Output the (X, Y) coordinate of the center of the cell containing the given text.  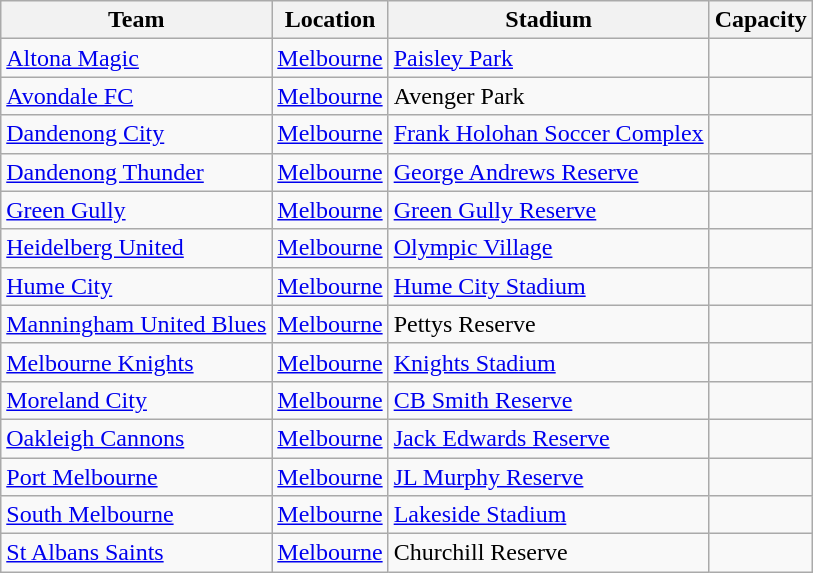
JL Murphy Reserve (548, 477)
St Albans Saints (136, 553)
CB Smith Reserve (548, 400)
Capacity (760, 20)
Oakleigh Cannons (136, 438)
Olympic Village (548, 248)
Team (136, 20)
Avenger Park (548, 96)
Green Gully (136, 210)
Green Gully Reserve (548, 210)
Manningham United Blues (136, 324)
Altona Magic (136, 58)
Hume City (136, 286)
George Andrews Reserve (548, 172)
Location (330, 20)
Paisley Park (548, 58)
Dandenong Thunder (136, 172)
Churchill Reserve (548, 553)
Knights Stadium (548, 362)
Lakeside Stadium (548, 515)
Dandenong City (136, 134)
Moreland City (136, 400)
Hume City Stadium (548, 286)
Heidelberg United (136, 248)
Avondale FC (136, 96)
Port Melbourne (136, 477)
Frank Holohan Soccer Complex (548, 134)
Melbourne Knights (136, 362)
South Melbourne (136, 515)
Stadium (548, 20)
Jack Edwards Reserve (548, 438)
Pettys Reserve (548, 324)
